Return [x, y] of the center of cell containing provided text 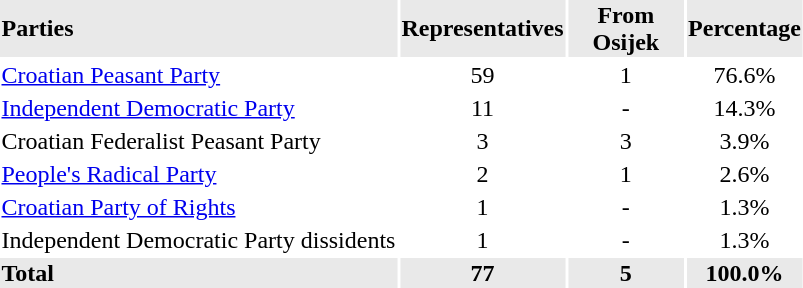
Croatian Peasant Party [198, 75]
From Osijek [626, 28]
2 [482, 174]
Parties [198, 28]
Independent Democratic Party dissidents [198, 240]
59 [482, 75]
Independent Democratic Party [198, 108]
11 [482, 108]
5 [626, 273]
2.6% [745, 174]
Representatives [482, 28]
14.3% [745, 108]
3.9% [745, 141]
Total [198, 273]
77 [482, 273]
Croatian Federalist Peasant Party [198, 141]
76.6% [745, 75]
100.0% [745, 273]
Croatian Party of Rights [198, 207]
Percentage [745, 28]
People's Radical Party [198, 174]
